Locate the cell with the specified text and output its [x, y] center coordinate. 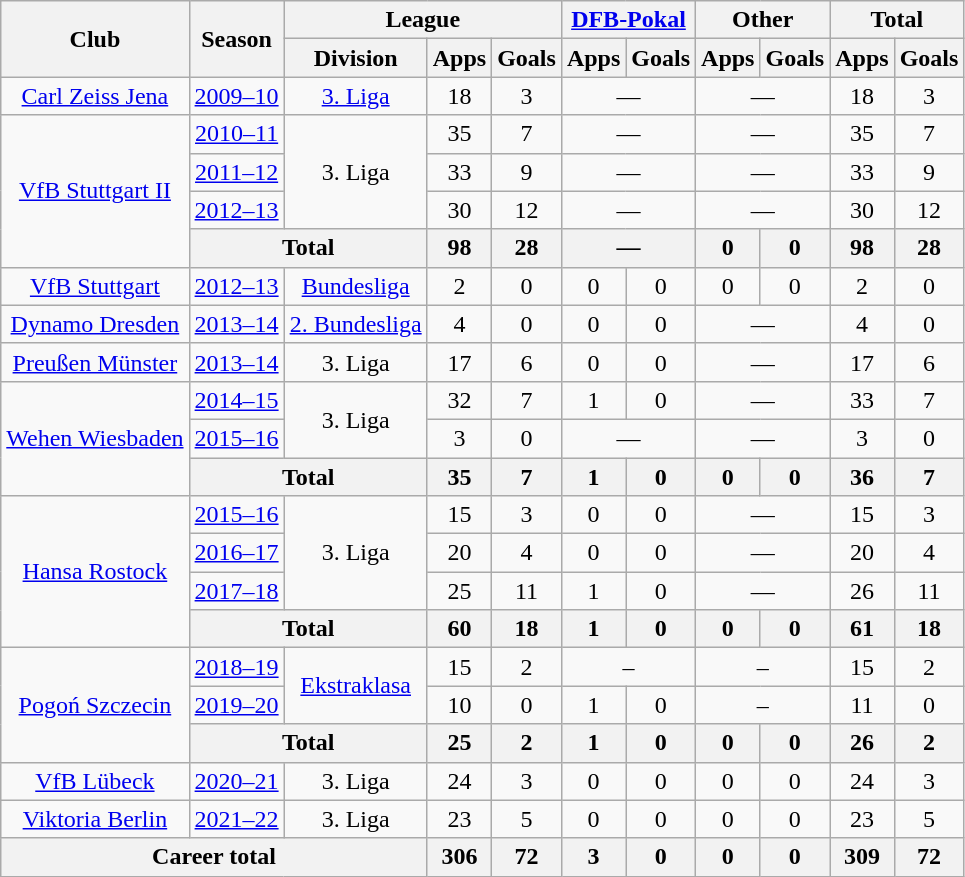
2018–19 [236, 667]
VfB Stuttgart [95, 286]
Viktoria Berlin [95, 819]
2. Bundesliga [356, 324]
Club [95, 39]
Other [763, 20]
Dynamo Dresden [95, 324]
2021–22 [236, 819]
Pogoń Szczecin [95, 705]
Career total [214, 857]
2016–17 [236, 553]
2011–12 [236, 172]
10 [459, 705]
61 [862, 629]
Bundesliga [356, 286]
VfB Lübeck [95, 781]
Preußen Münster [95, 362]
2010–11 [236, 134]
DFB-Pokal [628, 20]
306 [459, 857]
2017–18 [236, 591]
Ekstraklasa [356, 686]
309 [862, 857]
36 [862, 477]
Hansa Rostock [95, 572]
2009–10 [236, 96]
VfB Stuttgart II [95, 191]
League [422, 20]
2014–15 [236, 400]
2020–21 [236, 781]
Wehen Wiesbaden [95, 438]
Division [356, 58]
60 [459, 629]
Season [236, 39]
2019–20 [236, 705]
Carl Zeiss Jena [95, 96]
32 [459, 400]
